Extract the (X, Y) coordinate from the center of the cell holding the provided text.  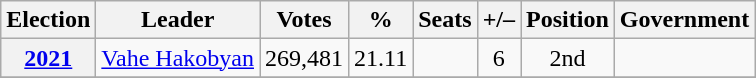
Position (568, 20)
21.11 (381, 58)
6 (498, 58)
+/– (498, 20)
Vahe Hakobyan (178, 58)
% (381, 20)
269,481 (304, 58)
Votes (304, 20)
2nd (568, 58)
Government (684, 20)
Leader (178, 20)
Seats (445, 20)
Election (48, 20)
2021 (48, 58)
